For the text-containing cell, return its midpoint in [X, Y] coordinate format. 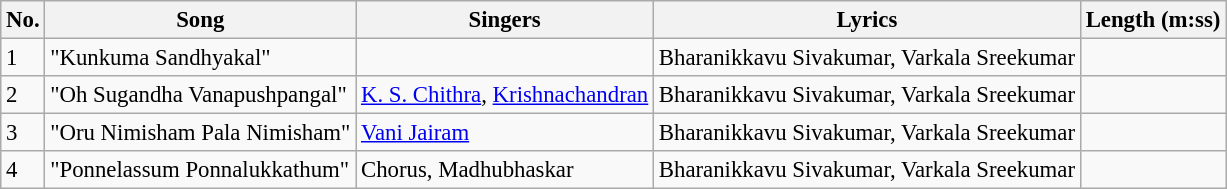
Lyrics [868, 20]
Vani Jairam [505, 133]
Chorus, Madhubhaskar [505, 170]
2 [23, 95]
"Oru Nimisham Pala Nimisham" [200, 133]
Singers [505, 20]
"Ponnelassum Ponnalukkathum" [200, 170]
1 [23, 58]
"Kunkuma Sandhyakal" [200, 58]
3 [23, 133]
4 [23, 170]
K. S. Chithra, Krishnachandran [505, 95]
No. [23, 20]
Song [200, 20]
"Oh Sugandha Vanapushpangal" [200, 95]
Length (m:ss) [1152, 20]
